For the text-containing cell, return its midpoint in [X, Y] coordinate format. 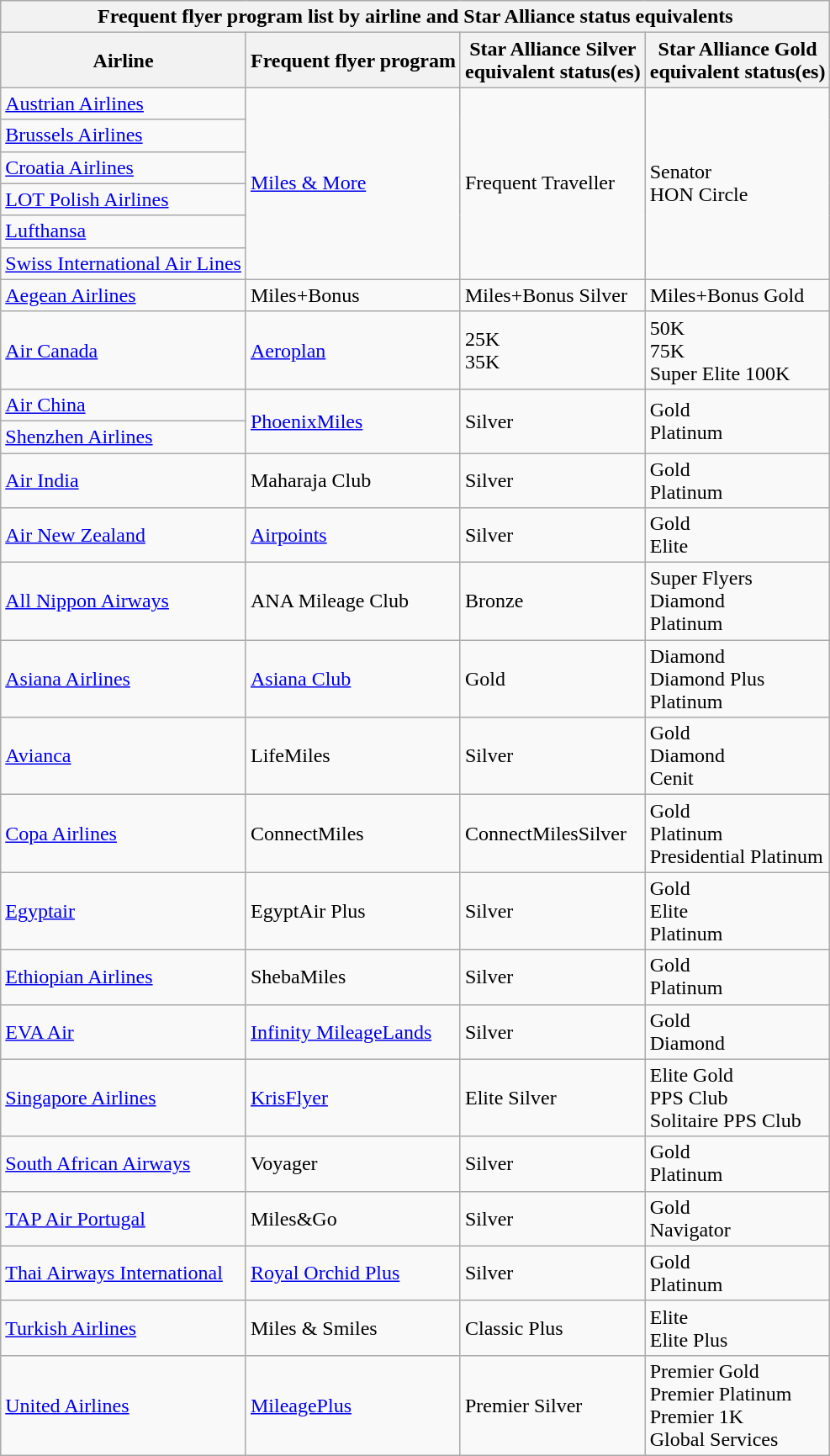
Miles+Bonus Silver [552, 295]
South African Airways [124, 1164]
LifeMiles [353, 756]
Swiss International Air Lines [124, 263]
Air Canada [124, 350]
Miles+Bonus [353, 295]
Air China [124, 405]
Aeroplan [353, 350]
Air India [124, 479]
Copa Airlines [124, 834]
Star Alliance Silverequivalent status(es) [552, 61]
25K35K [552, 350]
GoldElite [737, 535]
Ethiopian Airlines [124, 977]
DiamondDiamond PlusPlatinum [737, 679]
United Airlines [124, 1405]
MileagePlus [353, 1405]
All Nippon Airways [124, 601]
Croatia Airlines [124, 167]
Voyager [353, 1164]
Lufthansa [124, 231]
Senator HON Circle [737, 183]
EliteElite Plus [737, 1327]
Star Alliance Goldequivalent status(es) [737, 61]
Miles&Go [353, 1218]
Thai Airways International [124, 1273]
Airpoints [353, 535]
GoldElitePlatinum [737, 911]
Elite Silver [552, 1098]
Miles & More [353, 183]
Frequent flyer program [353, 61]
ShebaMiles [353, 977]
Turkish Airlines [124, 1327]
KrisFlyer [353, 1098]
GoldNavigator [737, 1218]
EgyptAir Plus [353, 911]
Airline [124, 61]
ANA Mileage Club [353, 601]
Avianca [124, 756]
Air New Zealand [124, 535]
Asiana Club [353, 679]
Maharaja Club [353, 479]
Royal Orchid Plus [353, 1273]
Brussels Airlines [124, 135]
50K75KSuper Elite 100K [737, 350]
Gold [552, 679]
LOT Polish Airlines [124, 199]
TAP Air Portugal [124, 1218]
Shenzhen Airlines [124, 437]
Frequent flyer program list by airline and Star Alliance status equivalents [415, 17]
Singapore Airlines [124, 1098]
Egyptair [124, 911]
Aegean Airlines [124, 295]
Classic Plus [552, 1327]
Asiana Airlines [124, 679]
Elite GoldPPS ClubSolitaire PPS Club [737, 1098]
Infinity MileageLands [353, 1031]
PhoenixMiles [353, 421]
Premier Silver [552, 1405]
Premier GoldPremier PlatinumPremier 1KGlobal Services [737, 1405]
GoldDiamondCenit [737, 756]
ConnectMiles [353, 834]
EVA Air [124, 1031]
Super FlyersDiamondPlatinum [737, 601]
Bronze [552, 601]
Miles & Smiles [353, 1327]
ConnectMilesSilver [552, 834]
Austrian Airlines [124, 103]
GoldPlatinumPresidential Platinum [737, 834]
GoldDiamond [737, 1031]
Miles+Bonus Gold [737, 295]
Frequent Traveller [552, 183]
